Identify which cell holds the provided text, then report its [X, Y] central coordinate. 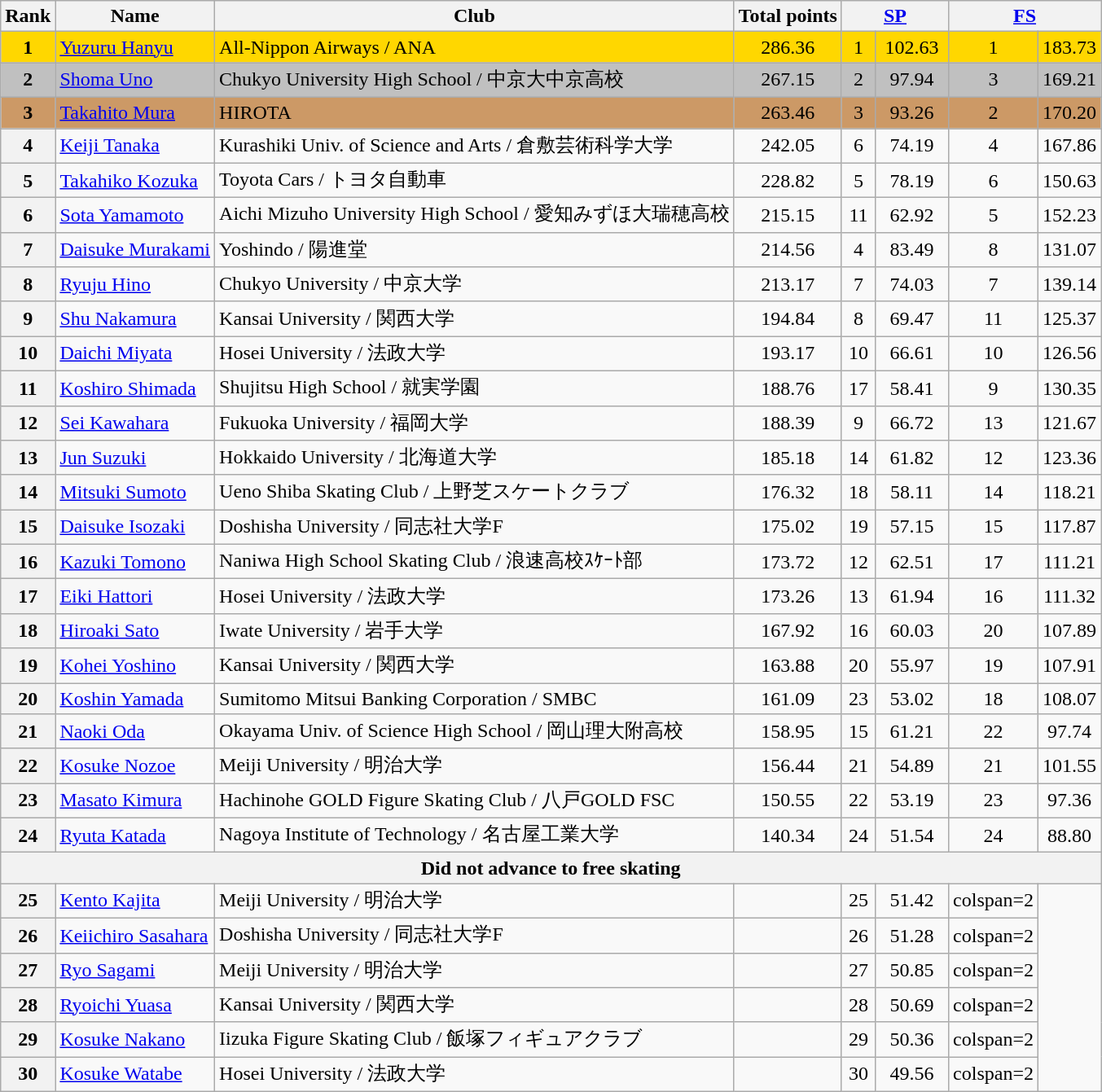
58.41 [911, 388]
117.87 [1069, 528]
53.19 [911, 801]
55.97 [911, 666]
All-Nippon Airways / ANA [475, 47]
51.54 [911, 835]
Eiki Hattori [135, 596]
Chukyo University High School / 中京大中京高校 [475, 80]
Hachinohe GOLD Figure Skating Club / 八戸GOLD FSC [475, 801]
163.88 [788, 666]
Keiji Tanaka [135, 147]
FS [1025, 16]
78.19 [911, 181]
50.85 [911, 971]
Nagoya Institute of Technology / 名古屋工業大学 [475, 835]
102.63 [911, 47]
50.36 [911, 1039]
Kosuke Nozoe [135, 765]
173.26 [788, 596]
Kurashiki Univ. of Science and Arts / 倉敷芸術科学大学 [475, 147]
Mitsuki Sumoto [135, 492]
176.32 [788, 492]
125.37 [1069, 319]
60.03 [911, 630]
Ueno Shiba Skating Club / 上野芝スケートクラブ [475, 492]
215.15 [788, 215]
Naniwa High School Skating Club / 浪速高校ｽｹｰﾄ部 [475, 562]
Sei Kawahara [135, 423]
74.19 [911, 147]
74.03 [911, 285]
126.56 [1069, 353]
49.56 [911, 1075]
Kento Kajita [135, 901]
131.07 [1069, 249]
111.32 [1069, 596]
Toyota Cars / トヨタ自動車 [475, 181]
118.21 [1069, 492]
Masato Kimura [135, 801]
188.76 [788, 388]
267.15 [788, 80]
Kazuki Tomono [135, 562]
83.49 [911, 249]
Ryuju Hino [135, 285]
123.36 [1069, 458]
Takahiko Kozuka [135, 181]
Yoshindo / 陽進堂 [475, 249]
Rank [28, 16]
Keiichiro Sasahara [135, 935]
Daisuke Isozaki [135, 528]
97.94 [911, 80]
54.89 [911, 765]
150.55 [788, 801]
Ryuta Katada [135, 835]
Sota Yamamoto [135, 215]
107.89 [1069, 630]
140.34 [788, 835]
263.46 [788, 112]
121.67 [1069, 423]
167.86 [1069, 147]
Hiroaki Sato [135, 630]
Aichi Mizuho University High School / 愛知みずほ大瑞穂高校 [475, 215]
93.26 [911, 112]
Sumitomo Mitsui Banking Corporation / SMBC [475, 698]
194.84 [788, 319]
Shu Nakamura [135, 319]
152.23 [1069, 215]
Kosuke Watabe [135, 1075]
130.35 [1069, 388]
193.17 [788, 353]
Fukuoka University / 福岡大学 [475, 423]
HIROTA [475, 112]
213.17 [788, 285]
61.94 [911, 596]
SP [894, 16]
Shujitsu High School / 就実学園 [475, 388]
97.74 [1069, 731]
175.02 [788, 528]
107.91 [1069, 666]
66.61 [911, 353]
Name [135, 16]
58.11 [911, 492]
286.36 [788, 47]
158.95 [788, 731]
139.14 [1069, 285]
242.05 [788, 147]
Okayama Univ. of Science High School / 岡山理大附高校 [475, 731]
Club [475, 16]
97.36 [1069, 801]
Ryo Sagami [135, 971]
214.56 [788, 249]
Hokkaido University / 北海道大学 [475, 458]
Naoki Oda [135, 731]
Daichi Miyata [135, 353]
Chukyo University / 中京大学 [475, 285]
Iizuka Figure Skating Club / 飯塚フィギュアクラブ [475, 1039]
62.51 [911, 562]
Shoma Uno [135, 80]
57.15 [911, 528]
50.69 [911, 1005]
161.09 [788, 698]
66.72 [911, 423]
185.18 [788, 458]
53.02 [911, 698]
Kohei Yoshino [135, 666]
Kosuke Nakano [135, 1039]
Takahito Mura [135, 112]
188.39 [788, 423]
108.07 [1069, 698]
69.47 [911, 319]
Koshin Yamada [135, 698]
111.21 [1069, 562]
156.44 [788, 765]
Daisuke Murakami [135, 249]
228.82 [788, 181]
169.21 [1069, 80]
51.28 [911, 935]
61.21 [911, 731]
Yuzuru Hanyu [135, 47]
170.20 [1069, 112]
Jun Suzuki [135, 458]
183.73 [1069, 47]
101.55 [1069, 765]
Iwate University / 岩手大学 [475, 630]
150.63 [1069, 181]
167.92 [788, 630]
173.72 [788, 562]
Ryoichi Yuasa [135, 1005]
61.82 [911, 458]
88.80 [1069, 835]
Total points [788, 16]
51.42 [911, 901]
Did not advance to free skating [551, 868]
62.92 [911, 215]
Koshiro Shimada [135, 388]
